Scan for the cell matching the given text and deliver its [x, y] coordinate at center. 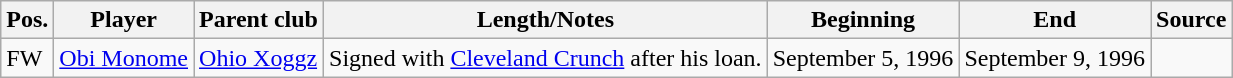
Parent club [259, 20]
Length/Notes [546, 20]
Signed with Cleveland Crunch after his loan. [546, 58]
Ohio Xoggz [259, 58]
Player [124, 20]
Source [1192, 20]
Beginning [863, 20]
Pos. [28, 20]
Obi Monome [124, 58]
September 9, 1996 [1055, 58]
FW [28, 58]
September 5, 1996 [863, 58]
End [1055, 20]
